Search for the cell housing the specified text and yield its (X, Y) center coordinate. 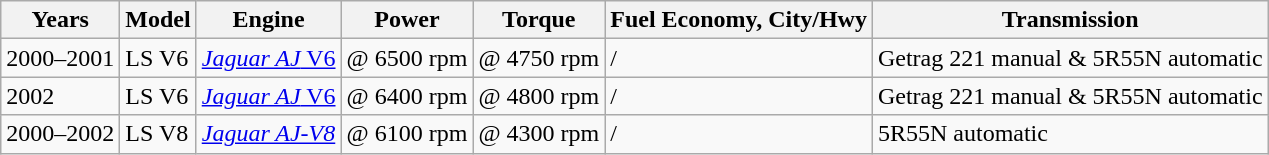
@ 4300 rpm (539, 134)
Engine (268, 20)
Fuel Economy, City/Hwy (739, 20)
@ 6500 rpm (407, 58)
Years (60, 20)
Transmission (1070, 20)
2000–2002 (60, 134)
LS V8 (158, 134)
@ 6400 rpm (407, 96)
2002 (60, 96)
@ 4800 rpm (539, 96)
2000–2001 (60, 58)
@ 4750 rpm (539, 58)
@ 6100 rpm (407, 134)
Torque (539, 20)
Model (158, 20)
Jaguar AJ-V8 (268, 134)
5R55N automatic (1070, 134)
Power (407, 20)
